Extract the (X, Y) coordinate from the center of the cell holding the provided text.  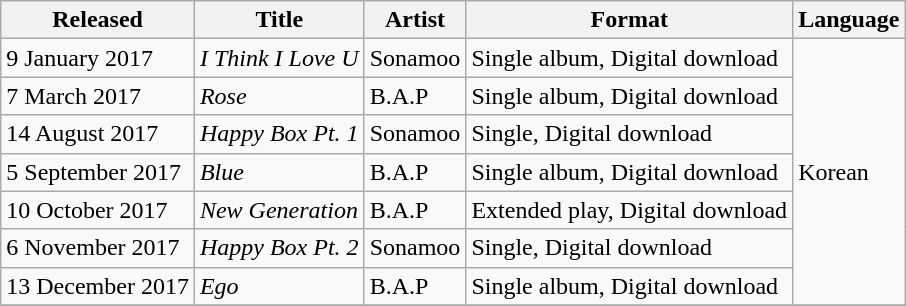
14 August 2017 (98, 134)
New Generation (279, 210)
Artist (415, 20)
Happy Box Pt. 1 (279, 134)
Korean (849, 172)
13 December 2017 (98, 286)
Ego (279, 286)
Blue (279, 172)
Released (98, 20)
10 October 2017 (98, 210)
Extended play, Digital download (630, 210)
Rose (279, 96)
Language (849, 20)
9 January 2017 (98, 58)
I Think I Love U (279, 58)
Title (279, 20)
7 March 2017 (98, 96)
Format (630, 20)
5 September 2017 (98, 172)
6 November 2017 (98, 248)
Happy Box Pt. 2 (279, 248)
